Return (X, Y) of the center of cell containing provided text 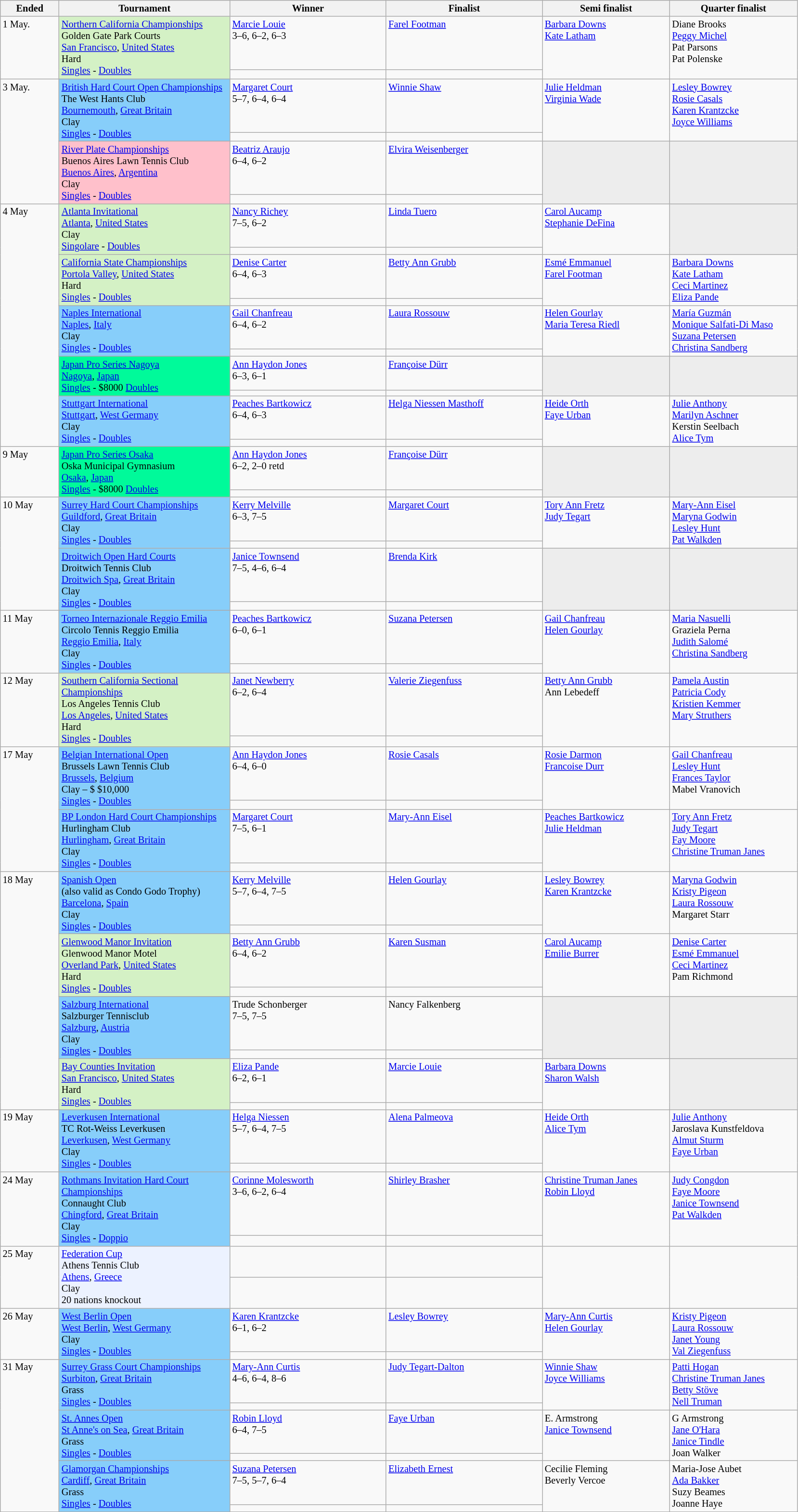
G Armstrong Jane O'HaraJanice Tindle Joan Walker (734, 1435)
Japan Pro Series OsakaOska Municipal GymnasiumOsaka, JapanSingles - $8000 Doubles (144, 472)
3 May. (30, 141)
Barbara Downs Kate Latham Ceci Martinez Eliza Pande (734, 280)
Ended (30, 8)
24 May (30, 1209)
Marcie Louie3–6, 6–2, 6–3 (308, 43)
Esmé Emmanuel Farel Footman (606, 280)
Judy Tegart-Dalton (464, 1381)
Cecilie Fleming Beverly Vercoe (606, 1486)
Laura Rossouw (464, 327)
Margaret Court 5–7, 6–4, 6–4 (308, 106)
Torneo Internazionale Reggio EmiliaCircolo Tennis Reggio EmiliaReggio Emilia, ItalyClaySingles - Doubles (144, 641)
Betty Ann Grubb (464, 276)
Peaches Bartkowicz6–0, 6–1 (308, 637)
Peaches Bartkowicz Julie Heldman (606, 840)
26 May (30, 1333)
Julie Anthony Marilyn Aschner Kerstin Seelbach Alice Tym (734, 421)
Diane Brooks Peggy Michel Pat Parsons Pat Polenske (734, 48)
Finalist (464, 8)
California State ChampionshipsPortola Valley, United StatesHardSingles - Doubles (144, 280)
Heide Orth Faye Urban (606, 421)
Winner (308, 8)
Pamela Austin Patricia Cody Kristien Kemmer Mary Struthers (734, 710)
17 May (30, 809)
Mary-Ann Curtis Helen Gourlay (606, 1333)
Kerry Melville6–3, 7–5 (308, 519)
Farel Footman (464, 43)
River Plate ChampionshipsBuenos Aires Lawn Tennis ClubBuenos Aires, ArgentinaClaySingles - Doubles (144, 172)
Salzburg InternationalSalzburger TennisclubSalzburg, AustriaClaySingles - Doubles (144, 1027)
Tory Ann Fretz Judy Tegart (606, 523)
E. Armstrong Janice Townsend (606, 1435)
Federation Cup Athens Tennis Club Athens, Greece Clay20 nations knockout (144, 1277)
1 May. (30, 48)
Heide Orth Alice Tym (606, 1140)
Surrey Grass Court Championships Surbiton, Great BritainGrassSingles - Doubles (144, 1384)
Rosie Casals (464, 774)
Denise Carter Esmé Emmanuel Ceci Martinez Pam Richmond (734, 965)
Southern California Sectional ChampionshipsLos Angeles Tennis ClubLos Angeles, United StatesHardSingles - Doubles (144, 710)
Betty Ann Grubb6–4, 6–2 (308, 961)
Surrey Hard Court ChampionshipsGuildford, Great BritainClaySingles - Doubles (144, 523)
British Hard Court Open ChampionshipsThe West Hants ClubBournemouth, Great BritainClaySingles - Doubles (144, 110)
Linda Tuero (464, 225)
Trude Schonberger 7–5, 7–5 (308, 1023)
Nancy Richey7–5, 6–2 (308, 225)
Stuttgart InternationalStuttgart, West GermanyClaySingles - Doubles (144, 421)
4 May (30, 325)
Semi finalist (606, 8)
Eliza Pande6–2, 6–1 (308, 1080)
Carol Aucamp Stephanie DeFina (606, 229)
Maria Nasuelli Graziela Perna Judith Salomé Christina Sandberg (734, 641)
Japan Pro Series NagoyaNagoya, JapanSingles - $8000 Doubles (144, 376)
Mary-Ann Eisel (464, 835)
Elizabeth Ernest (464, 1482)
12 May (30, 710)
Naples InternationalNaples, ItalyClaySingles - Doubles (144, 331)
Winnie Shaw (464, 106)
Glamorgan Championships Cardiff, Great BritainGrassSingles - Doubles (144, 1486)
Gail Chanfreau Lesley Hunt Frances Taylor Mabel Vranovich (734, 778)
Ann Haydon Jones6–3, 6–1 (308, 373)
Judy Congdon Faye Moore Janice Townsend Pat Walkden (734, 1209)
María Guzmán Monique Salfati-Di Maso Suzana Petersen Christina Sandberg (734, 331)
Carol Aucamp Emilie Burrer (606, 965)
31 May (30, 1435)
Gail Chanfreau6–4, 6–2 (308, 327)
Nancy Falkenberg (464, 1023)
Northern California ChampionshipsGolden Gate Park CourtsSan Francisco, United StatesHardSingles - Doubles (144, 48)
Tournament (144, 8)
Karen Susman (464, 961)
19 May (30, 1140)
18 May (30, 990)
Maryna Godwin Kristy Pigeon Laura Rossouw Margaret Starr (734, 903)
Faye Urban (464, 1432)
Mary-Ann Curtis4–6, 6–4, 8–6 (308, 1381)
Elvira Weisenberger (464, 167)
Helga Niessen Masthoff (464, 417)
Leverkusen InternationalTC Rot-Weiss LeverkusenLeverkusen, West GermanyClaySingles - Doubles (144, 1140)
Helga Niessen5–7, 6–4, 7–5 (308, 1136)
Kristy Pigeon Laura Rossouw Janet Young Val Ziegenfuss (734, 1333)
25 May (30, 1277)
Mary-Ann Eisel Maryna Godwin Lesley Hunt Pat Walkden (734, 523)
Janet Newberry6–2, 6–4 (308, 705)
Denise Carter6–4, 6–3 (308, 276)
Margaret Court7–5, 6–1 (308, 835)
10 May (30, 553)
Winnie Shaw Joyce Williams (606, 1384)
Tory Ann Fretz Judy Tegart Fay Moore Christine Truman Janes (734, 840)
Maria-Jose AubetAda Bakker Suzy Beames Joanne Haye (734, 1486)
Margaret Court (464, 519)
Karen Krantzcke6–1, 6–2 (308, 1330)
Corinne Molesworth3–6, 6–2, 6–4 (308, 1204)
Ann Haydon Jones6–2, 2–0 retd (308, 468)
Atlanta InvitationalAtlanta, United StatesClaySingolare - Doubles (144, 229)
Valerie Ziegenfuss (464, 705)
Belgian International Open Brussels Lawn Tennis ClubBrussels, BelgiumClay – $ $10,000 Singles - Doubles (144, 778)
Helen Gourlay Maria Teresa Riedl (606, 331)
Barbara Downs Sharon Walsh (606, 1084)
Droitwich Open Hard CourtsDroitwich Tennis ClubDroitwich Spa, Great BritainClaySingles - Doubles (144, 579)
Peaches Bartkowicz6–4, 6–3 (308, 417)
BP London Hard Court ChampionshipsHurlingham ClubHurlingham, Great Britain ClaySingles - Doubles (144, 840)
St. Annes Open St Anne's on Sea, Great BritainGrassSingles - Doubles (144, 1435)
West Berlin Open West Berlin, West GermanyClaySingles - Doubles (144, 1333)
Christine Truman Janes Robin Lloyd (606, 1209)
Rothmans Invitation Hard Court ChampionshipsConnaught ClubChingford, Great BritainClaySingles - Doppio (144, 1209)
Lesley Bowrey Rosie Casals Karen Krantzcke Joyce Williams (734, 110)
Glenwood Manor InvitationGlenwood Manor MotelOverland Park, United StatesHardSingles - Doubles (144, 965)
Rosie Darmon Francoise Durr (606, 778)
Julie Anthony Jaroslava Kunstfeldova Almut Sturm Faye Urban (734, 1140)
Bay Counties InvitationSan Francisco, United StatesHardSingles - Doubles (144, 1084)
Gail Chanfreau Helen Gourlay (606, 641)
Spanish Open(also valid as Condo Godo Trophy)Barcelona, SpainClaySingles - Doubles (144, 903)
Ann Haydon Jones6–4, 6–0 (308, 774)
Suzana Petersen7–5, 5–7, 6–4 (308, 1482)
Alena Palmeova (464, 1136)
Patti Hogan Christine Truman Janes Betty Stöve Nell Truman (734, 1384)
Marcie Louie (464, 1080)
Janice Townsend 7–5, 4–6, 6–4 (308, 575)
Robin Lloyd6–4, 7–5 (308, 1432)
Shirley Brasher (464, 1204)
Helen Gourlay (464, 898)
Betty Ann Grubb Ann Lebedeff (606, 710)
Barbara Downs Kate Latham (606, 48)
11 May (30, 641)
Suzana Petersen (464, 637)
Lesley Bowrey Karen Krantzcke (606, 903)
Quarter finalist (734, 8)
Beatriz Araujo6–4, 6–2 (308, 167)
Lesley Bowrey (464, 1330)
Julie Heldman Virginia Wade (606, 110)
Kerry Melville5–7, 6–4, 7–5 (308, 898)
9 May (30, 472)
Brenda Kirk (464, 575)
